Output the [X, Y] coordinate of the center of the cell containing the given text.  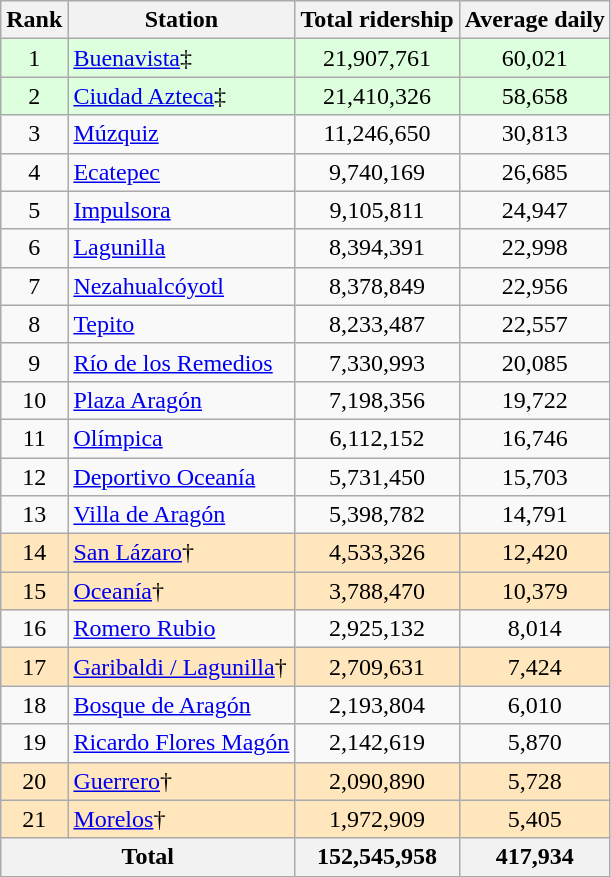
152,545,958 [377, 857]
10 [34, 400]
2,090,890 [377, 781]
9,740,169 [377, 172]
San Lázaro† [182, 553]
Ricardo Flores Magón [182, 743]
21,907,761 [377, 58]
Múzquiz [182, 134]
Rank [34, 20]
Total [148, 857]
26,685 [534, 172]
21,410,326 [377, 96]
13 [34, 515]
2,142,619 [377, 743]
5,731,450 [377, 477]
8 [34, 324]
20 [34, 781]
6,112,152 [377, 438]
Ecatepec [182, 172]
14,791 [534, 515]
3 [34, 134]
5 [34, 210]
Deportivo Oceanía [182, 477]
7 [34, 286]
22,557 [534, 324]
16 [34, 629]
Station [182, 20]
30,813 [534, 134]
417,934 [534, 857]
2,193,804 [377, 705]
24,947 [534, 210]
58,658 [534, 96]
11,246,650 [377, 134]
2 [34, 96]
4 [34, 172]
15 [34, 591]
4,533,326 [377, 553]
9,105,811 [377, 210]
Bosque de Aragón [182, 705]
7,424 [534, 667]
19,722 [534, 400]
5,405 [534, 819]
20,085 [534, 362]
Romero Rubio [182, 629]
7,198,356 [377, 400]
5,728 [534, 781]
Ciudad Azteca‡ [182, 96]
19 [34, 743]
11 [34, 438]
2,709,631 [377, 667]
5,398,782 [377, 515]
Average daily [534, 20]
Total ridership [377, 20]
Río de los Remedios [182, 362]
Buenavista‡ [182, 58]
5,870 [534, 743]
12,420 [534, 553]
Impulsora [182, 210]
22,998 [534, 248]
17 [34, 667]
1,972,909 [377, 819]
Morelos† [182, 819]
12 [34, 477]
8,394,391 [377, 248]
Tepito [182, 324]
Guerrero† [182, 781]
9 [34, 362]
8,233,487 [377, 324]
Plaza Aragón [182, 400]
10,379 [534, 591]
14 [34, 553]
Lagunilla [182, 248]
Nezahualcóyotl [182, 286]
Villa de Aragón [182, 515]
2,925,132 [377, 629]
1 [34, 58]
6,010 [534, 705]
Garibaldi / Lagunilla† [182, 667]
3,788,470 [377, 591]
21 [34, 819]
Olímpica [182, 438]
8,378,849 [377, 286]
22,956 [534, 286]
8,014 [534, 629]
6 [34, 248]
18 [34, 705]
16,746 [534, 438]
Oceanía† [182, 591]
15,703 [534, 477]
7,330,993 [377, 362]
60,021 [534, 58]
